Detect which cell encompasses the target text, then output its (x, y) center coordinate. 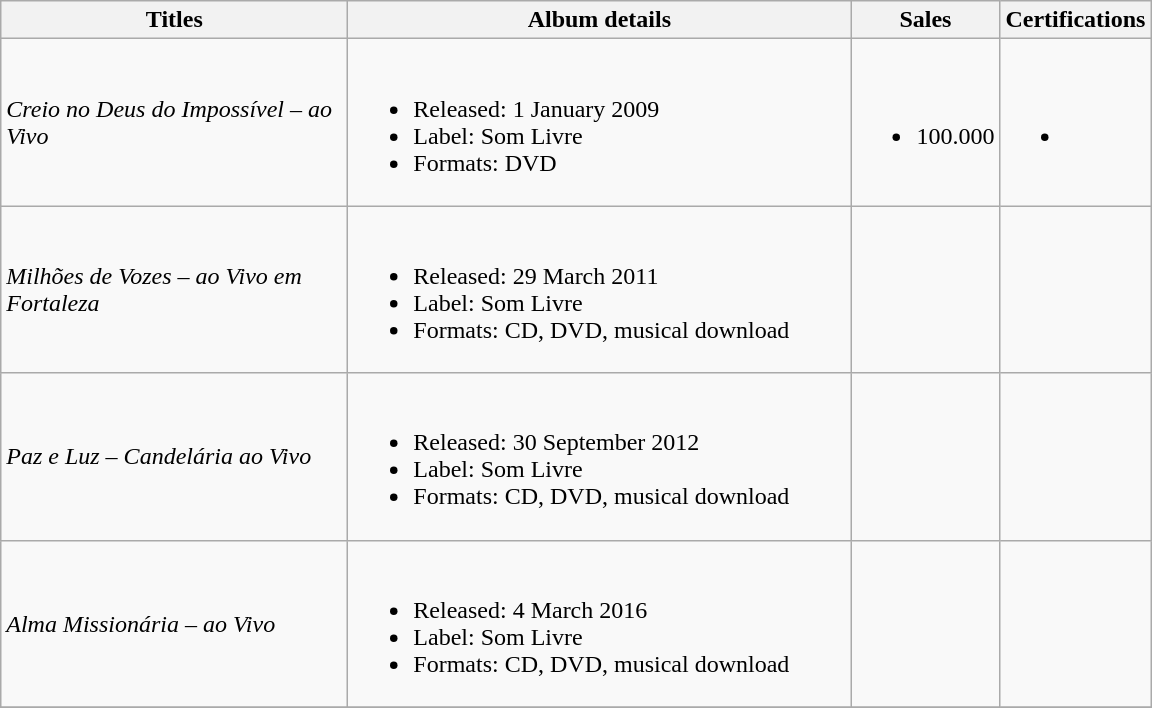
Creio no Deus do Impossível – ao Vivo (174, 122)
Released: 30 September 2012Label: Som LivreFormats: CD, DVD, musical download (600, 456)
Released: 4 March 2016Label: Som LivreFormats: CD, DVD, musical download (600, 624)
Alma Missionária – ao Vivo (174, 624)
Album details (600, 20)
Milhões de Vozes – ao Vivo em Fortaleza (174, 290)
Sales (926, 20)
Titles (174, 20)
100.000 (926, 122)
Released: 1 January 2009Label: Som LivreFormats: DVD (600, 122)
Certifications (1076, 20)
Paz e Luz – Candelária ao Vivo (174, 456)
Released: 29 March 2011Label: Som LivreFormats: CD, DVD, musical download (600, 290)
